For the text-containing cell, return its midpoint in [x, y] coordinate format. 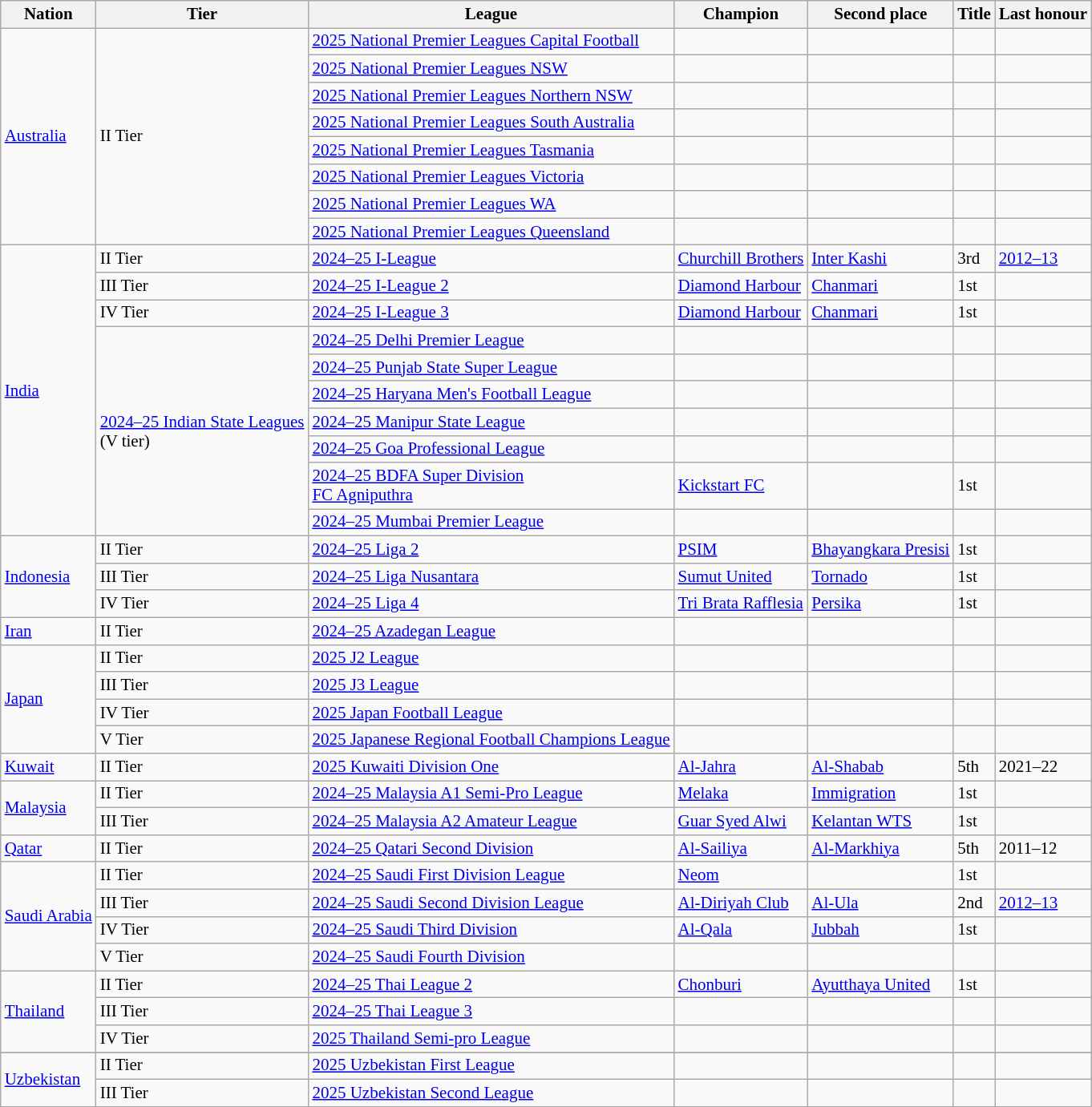
2024–25 Goa Professional League [491, 449]
Kickstart FC [741, 486]
2024–25 Haryana Men's Football League [491, 394]
2024–25 Saudi Fourth Division [491, 957]
2024–25 I-League 2 [491, 286]
2011–12 [1043, 848]
2025 J3 League [491, 685]
Kuwait [48, 767]
2024–25 Saudi Second Division League [491, 903]
Saudi Arabia [48, 916]
Australia [48, 136]
Bhayangkara Presisi [880, 550]
Tri Brata Rafflesia [741, 604]
Melaka [741, 794]
2025 Uzbekistan First League [491, 1066]
India [48, 391]
League [491, 14]
2025 National Premier Leagues Tasmania [491, 150]
2025 Kuwaiti Division One [491, 767]
Japan [48, 699]
Ayutthaya United [880, 984]
2024–25 Thai League 2 [491, 984]
2024–25 Delhi Premier League [491, 340]
Tornado [880, 577]
Al-Diriyah Club [741, 903]
2024–25 Liga 2 [491, 550]
Title [974, 14]
Thailand [48, 1012]
2024–25 Indian State Leagues(V tier) [202, 431]
Kelantan WTS [880, 822]
2024–25 Azadegan League [491, 631]
2024–25 Liga 4 [491, 604]
2024–25 I-League [491, 259]
2024–25 Qatari Second Division [491, 848]
Al-Shabab [880, 767]
Guar Syed Alwi [741, 822]
Qatar [48, 848]
2024–25 BDFA Super Division FC Agniputhra [491, 486]
Jubbah [880, 930]
Chonburi [741, 984]
Al-Sailiya [741, 848]
Champion [741, 14]
2025 Japanese Regional Football Champions League [491, 740]
PSIM [741, 550]
Indonesia [48, 577]
2025 National Premier Leagues Victoria [491, 177]
2nd [974, 903]
2024–25 Mumbai Premier League [491, 523]
Iran [48, 631]
Second place [880, 14]
2024–25 Saudi First Division League [491, 875]
Sumut United [741, 577]
Last honour [1043, 14]
2021–22 [1043, 767]
3rd [974, 259]
Uzbekistan [48, 1080]
2025 National Premier Leagues Capital Football [491, 42]
2025 National Premier Leagues South Australia [491, 123]
2024–25 Malaysia A1 Semi-Pro League [491, 794]
Malaysia [48, 808]
Tier [202, 14]
2025 Thailand Semi-pro League [491, 1039]
Persika [880, 604]
2025 National Premier Leagues WA [491, 204]
2025 Japan Football League [491, 713]
2025 National Premier Leagues Queensland [491, 232]
Al-Ula [880, 903]
Neom [741, 875]
Nation [48, 14]
2024–25 Manipur State League [491, 422]
Inter Kashi [880, 259]
2024–25 Punjab State Super League [491, 367]
2024–25 Liga Nusantara [491, 577]
2025 National Premier Leagues NSW [491, 69]
Al-Qala [741, 930]
2024–25 Saudi Third Division [491, 930]
2025 J2 League [491, 658]
Immigration [880, 794]
2024–25 Thai League 3 [491, 1012]
2024–25 Malaysia A2 Amateur League [491, 822]
2025 Uzbekistan Second League [491, 1093]
Al-Markhiya [880, 848]
2025 National Premier Leagues Northern NSW [491, 95]
2024–25 I-League 3 [491, 313]
Churchill Brothers [741, 259]
Al-Jahra [741, 767]
